From the cell containing the given text, extract its center point as (X, Y) coordinate. 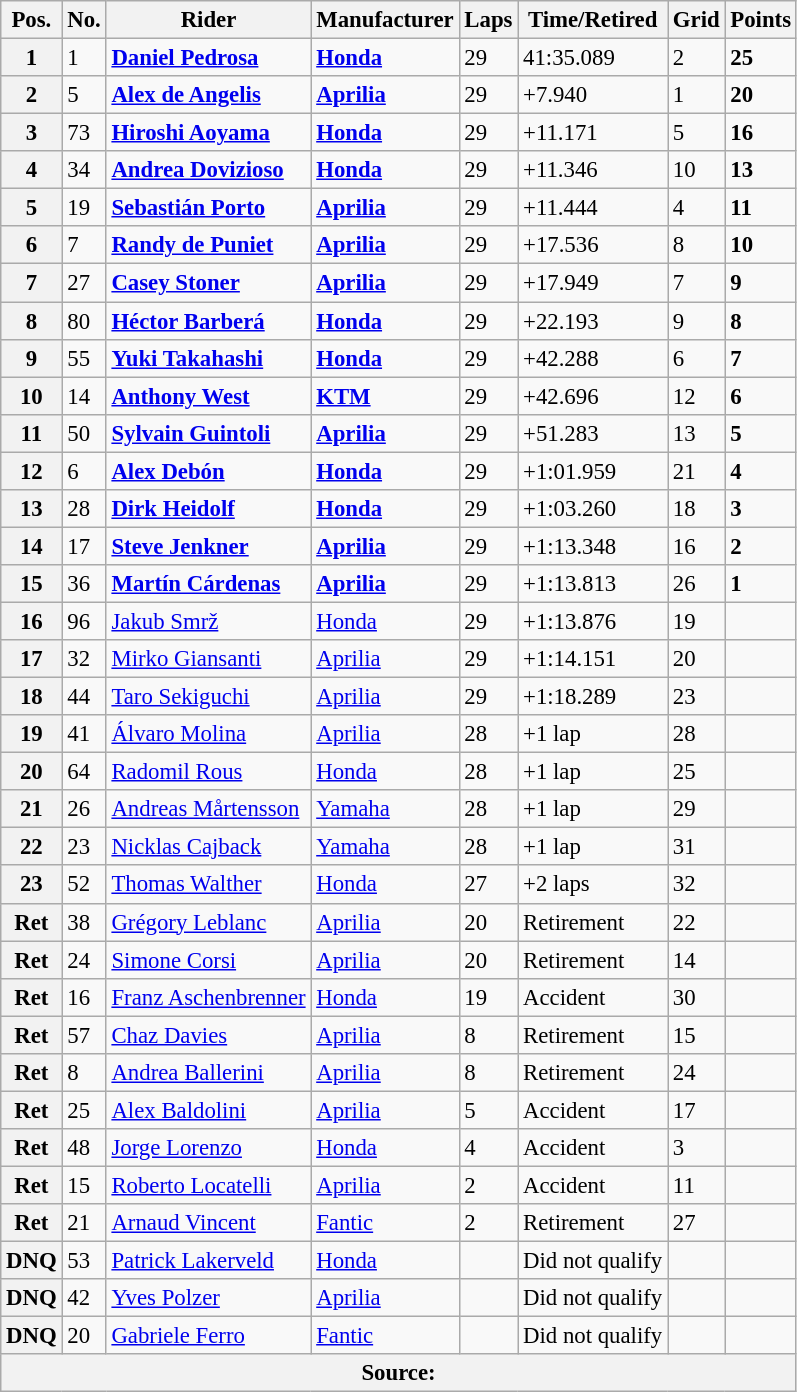
+51.283 (593, 433)
52 (84, 885)
+11.171 (593, 133)
Pos. (32, 20)
No. (84, 20)
Álvaro Molina (208, 734)
+11.346 (593, 170)
+1:13.813 (593, 584)
Simone Corsi (208, 960)
80 (84, 321)
Sebastián Porto (208, 208)
+1:14.151 (593, 659)
30 (696, 997)
Radomil Rous (208, 772)
Alex Baldolini (208, 1110)
Roberto Locatelli (208, 1185)
Jakub Smrž (208, 621)
Héctor Barberá (208, 321)
Patrick Lakerveld (208, 1261)
Alex de Angelis (208, 95)
Gabriele Ferro (208, 1336)
Franz Aschenbrenner (208, 997)
Chaz Davies (208, 1035)
44 (84, 697)
Laps (488, 20)
Andreas Mårtensson (208, 809)
+42.288 (593, 358)
+17.949 (593, 283)
Dirk Heidolf (208, 509)
57 (84, 1035)
Time/Retired (593, 20)
73 (84, 133)
Jorge Lorenzo (208, 1148)
42 (84, 1298)
+2 laps (593, 885)
Sylvain Guintoli (208, 433)
Thomas Walther (208, 885)
Grégory Leblanc (208, 922)
38 (84, 922)
Alex Debón (208, 471)
+1:18.289 (593, 697)
Steve Jenkner (208, 546)
+1:13.348 (593, 546)
Rider (208, 20)
+1:01.959 (593, 471)
Andrea Dovizioso (208, 170)
+22.193 (593, 321)
31 (696, 847)
Casey Stoner (208, 283)
+42.696 (593, 396)
+1:13.876 (593, 621)
Nicklas Cajback (208, 847)
55 (84, 358)
48 (84, 1148)
+7.940 (593, 95)
64 (84, 772)
Hiroshi Aoyama (208, 133)
Source: (399, 1373)
Randy de Puniet (208, 245)
Points (760, 20)
Grid (696, 20)
+17.536 (593, 245)
34 (84, 170)
+11.444 (593, 208)
Yuki Takahashi (208, 358)
Yves Polzer (208, 1298)
Mirko Giansanti (208, 659)
Arnaud Vincent (208, 1223)
Manufacturer (385, 20)
53 (84, 1261)
+1:03.260 (593, 509)
96 (84, 621)
Martín Cárdenas (208, 584)
36 (84, 584)
50 (84, 433)
KTM (385, 396)
Andrea Ballerini (208, 1073)
41 (84, 734)
41:35.089 (593, 58)
Anthony West (208, 396)
Taro Sekiguchi (208, 697)
Daniel Pedrosa (208, 58)
